Locate the cell with the specified text and output its [X, Y] center coordinate. 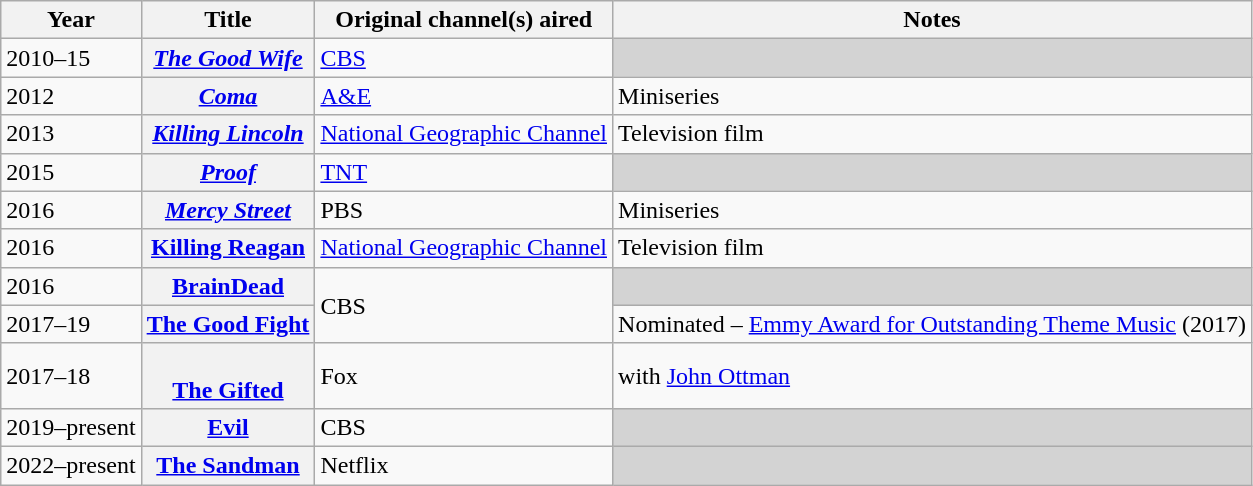
The Good Fight [228, 324]
2017–19 [71, 324]
Mercy Street [228, 210]
The Sandman [228, 465]
Killing Reagan [228, 248]
2010–15 [71, 58]
BrainDead [228, 286]
2017–18 [71, 376]
Proof [228, 172]
2013 [71, 134]
TNT [464, 172]
A&E [464, 96]
Title [228, 20]
Coma [228, 96]
2015 [71, 172]
Year [71, 20]
with John Ottman [932, 376]
The Gifted [228, 376]
Netflix [464, 465]
2022–present [71, 465]
Fox [464, 376]
2019–present [71, 427]
Evil [228, 427]
The Good Wife [228, 58]
Killing Lincoln [228, 134]
Notes [932, 20]
Nominated – Emmy Award for Outstanding Theme Music (2017) [932, 324]
Original channel(s) aired [464, 20]
PBS [464, 210]
2012 [71, 96]
